Determine the (x, y) coordinate at the center of the cell enclosing the given text.  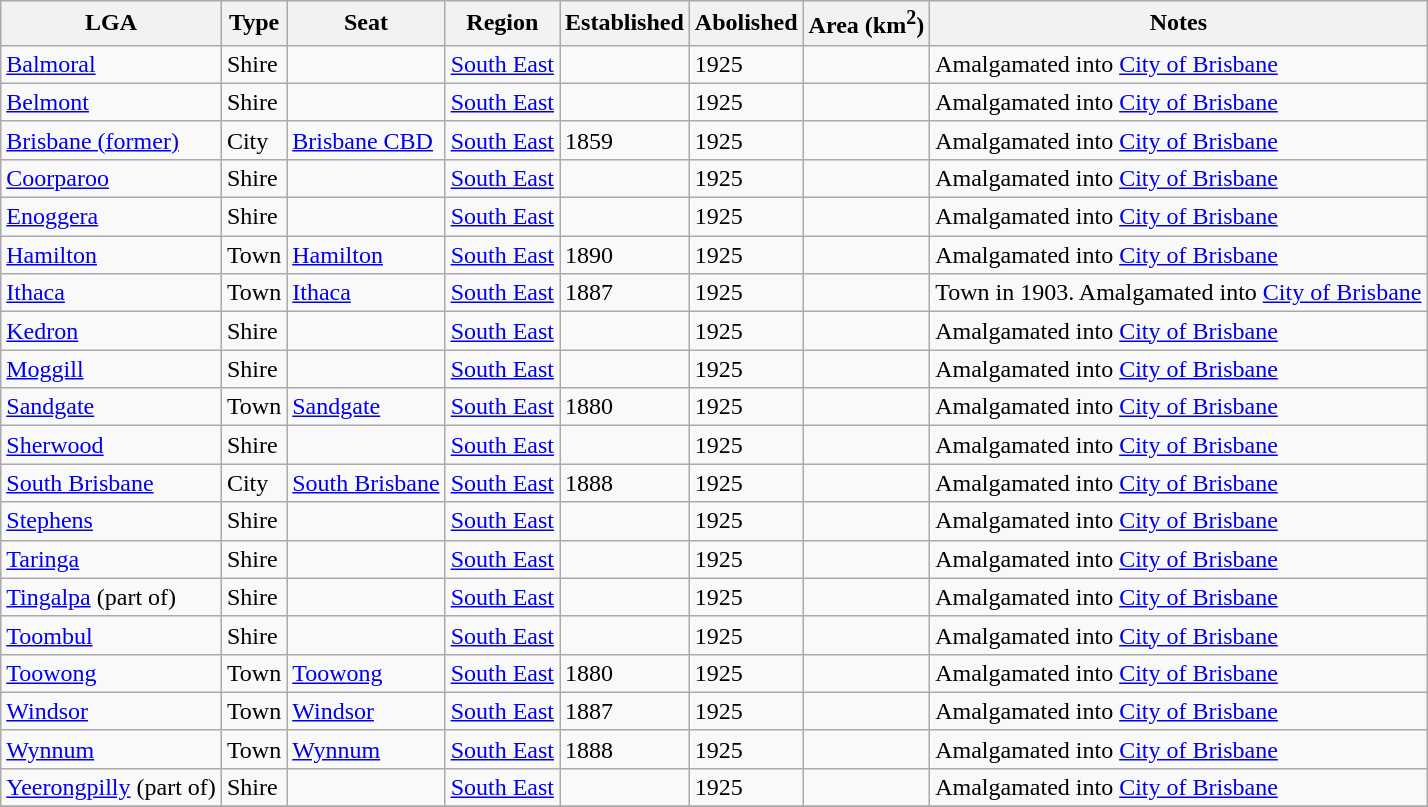
Brisbane (former) (112, 140)
Toombul (112, 635)
Sherwood (112, 445)
Enoggera (112, 217)
Type (254, 24)
Brisbane CBD (366, 140)
1890 (625, 255)
1859 (625, 140)
Seat (366, 24)
Stephens (112, 521)
Belmont (112, 102)
Taringa (112, 559)
Moggill (112, 369)
Kedron (112, 331)
Region (502, 24)
Balmoral (112, 64)
Yeerongpilly (part of) (112, 787)
Established (625, 24)
Tingalpa (part of) (112, 597)
Abolished (746, 24)
Town in 1903. Amalgamated into City of Brisbane (1178, 293)
Coorparoo (112, 178)
Area (km2) (866, 24)
LGA (112, 24)
Notes (1178, 24)
